Locate the cell with the specified text and output its [x, y] center coordinate. 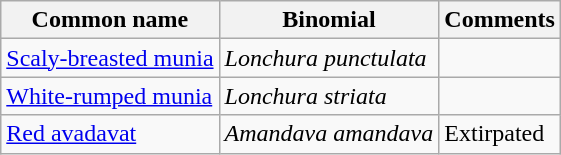
Common name [110, 20]
Lonchura punctulata [329, 58]
Scaly-breasted munia [110, 58]
White-rumped munia [110, 96]
Red avadavat [110, 134]
Comments [500, 20]
Amandava amandava [329, 134]
Lonchura striata [329, 96]
Binomial [329, 20]
Extirpated [500, 134]
